Detect which cell encompasses the target text, then output its (X, Y) center coordinate. 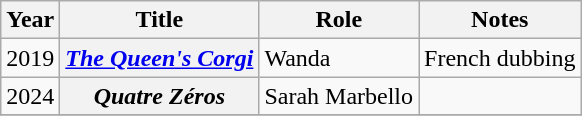
2019 (30, 58)
Title (160, 20)
French dubbing (500, 58)
Quatre Zéros (160, 96)
Sarah Marbello (339, 96)
Year (30, 20)
Wanda (339, 58)
2024 (30, 96)
Notes (500, 20)
The Queen's Corgi (160, 58)
Role (339, 20)
